Locate the cell with the specified text and output its [x, y] center coordinate. 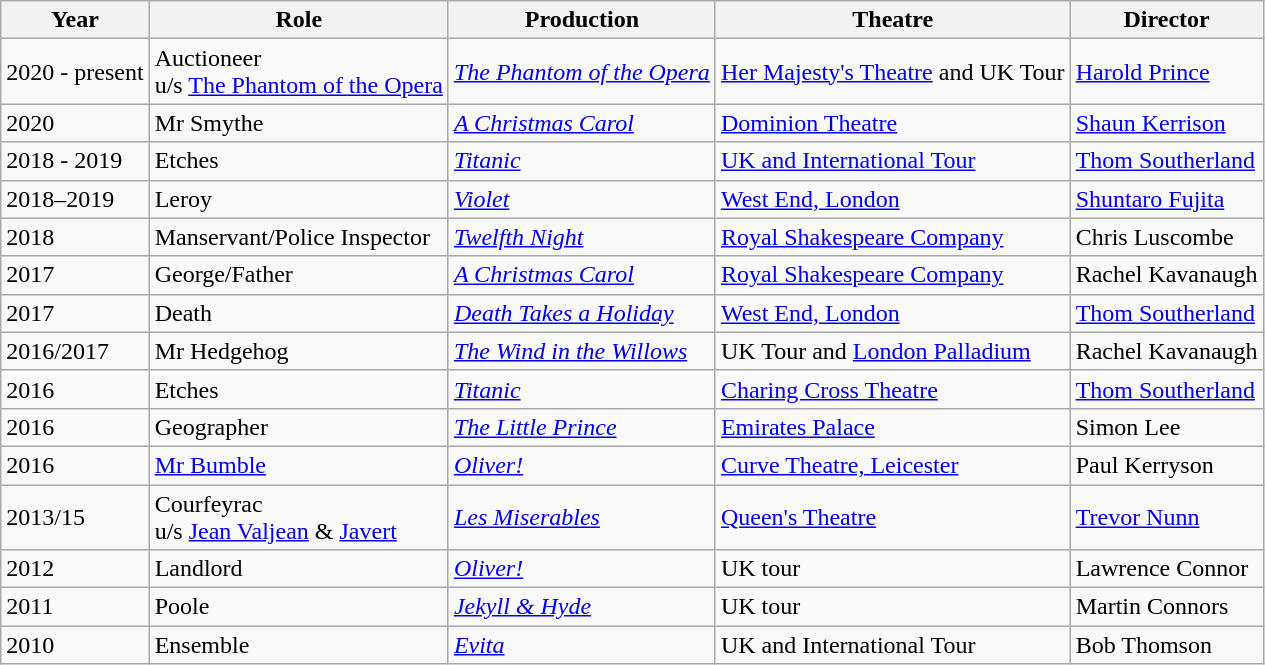
Year [75, 20]
Geographer [298, 427]
2011 [75, 607]
The Wind in the Willows [582, 351]
Landlord [298, 569]
Paul Kerryson [1166, 465]
Violet [582, 199]
Ensemble [298, 645]
The Phantom of the Opera [582, 72]
Shuntaro Fujita [1166, 199]
Curve Theatre, Leicester [892, 465]
Auctioneer u/s The Phantom of the Opera [298, 72]
Death Takes a Holiday [582, 313]
Martin Connors [1166, 607]
2010 [75, 645]
2012 [75, 569]
Manservant/Police Inspector [298, 237]
Production [582, 20]
Theatre [892, 20]
Shaun Kerrison [1166, 123]
2018–2019 [75, 199]
Courfeyracu/s Jean Valjean & Javert [298, 516]
Twelfth Night [582, 237]
Lawrence Connor [1166, 569]
Death [298, 313]
2018 - 2019 [75, 161]
Dominion Theatre [892, 123]
Simon Lee [1166, 427]
UK Tour and London Palladium [892, 351]
Director [1166, 20]
Emirates Palace [892, 427]
2016/2017 [75, 351]
Queen's Theatre [892, 516]
Charing Cross Theatre [892, 389]
Leroy [298, 199]
Evita [582, 645]
Bob Thomson [1166, 645]
Mr Smythe [298, 123]
The Little Prince [582, 427]
Her Majesty's Theatre and UK Tour [892, 72]
Poole [298, 607]
Harold Prince [1166, 72]
2020 - present [75, 72]
Trevor Nunn [1166, 516]
Jekyll & Hyde [582, 607]
Mr Hedgehog [298, 351]
Mr Bumble [298, 465]
2018 [75, 237]
Les Miserables [582, 516]
Chris Luscombe [1166, 237]
George/Father [298, 275]
2020 [75, 123]
2013/15 [75, 516]
Role [298, 20]
